Return (X, Y) of the center of cell containing provided text 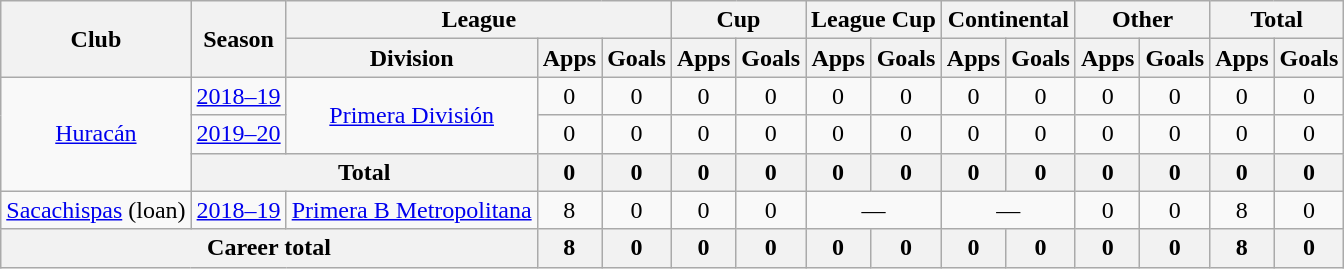
2019–20 (238, 134)
Other (1142, 20)
Huracán (96, 134)
Primera B Metropolitana (412, 210)
Cup (738, 20)
Season (238, 39)
Career total (269, 248)
League (478, 20)
Continental (1008, 20)
Sacachispas (loan) (96, 210)
Club (96, 39)
Division (412, 58)
League Cup (874, 20)
Primera División (412, 115)
